Return [X, Y] of the center of cell containing provided text 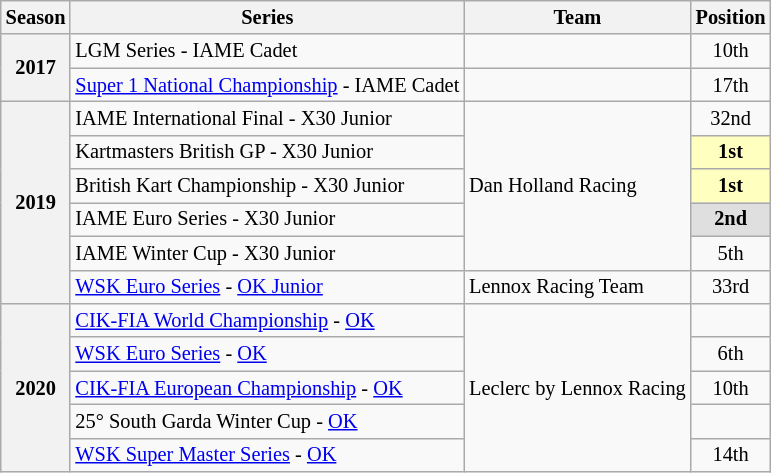
WSK Euro Series - OK Junior [267, 287]
2020 [36, 387]
33rd [731, 287]
Series [267, 17]
Lennox Racing Team [577, 287]
25° South Garda Winter Cup - OK [267, 421]
Dan Holland Racing [577, 185]
17th [731, 85]
IAME Winter Cup - X30 Junior [267, 253]
CIK-FIA World Championship - OK [267, 320]
5th [731, 253]
IAME International Final - X30 Junior [267, 118]
Team [577, 17]
Kartmasters British GP - X30 Junior [267, 152]
WSK Super Master Series - OK [267, 455]
Leclerc by Lennox Racing [577, 387]
14th [731, 455]
2019 [36, 202]
CIK-FIA European Championship - OK [267, 388]
32nd [731, 118]
LGM Series - IAME Cadet [267, 51]
Season [36, 17]
6th [731, 354]
British Kart Championship - X30 Junior [267, 186]
Position [731, 17]
2017 [36, 68]
2nd [731, 219]
WSK Euro Series - OK [267, 354]
IAME Euro Series - X30 Junior [267, 219]
Super 1 National Championship - IAME Cadet [267, 85]
